For the text-containing cell, return its midpoint in [x, y] coordinate format. 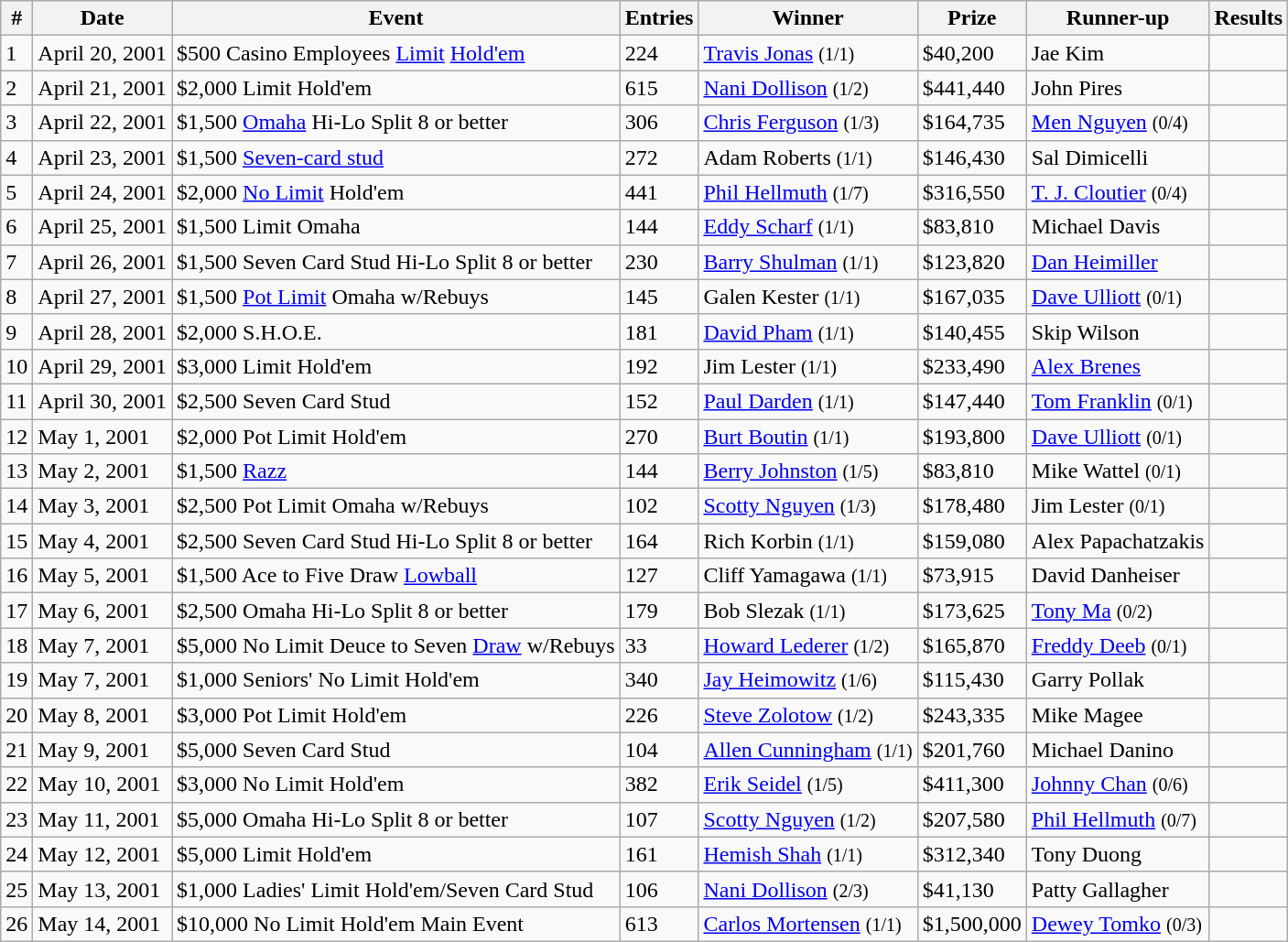
Winner [807, 18]
Tony Duong [1118, 854]
Nani Dollison (1/2) [807, 88]
23 [16, 819]
$1,500,000 [972, 924]
$5,000 Seven Card Stud [396, 750]
April 30, 2001 [103, 401]
May 5, 2001 [103, 576]
152 [659, 401]
181 [659, 331]
David Danheiser [1118, 576]
15 [16, 541]
$233,490 [972, 366]
April 26, 2001 [103, 262]
$193,800 [972, 437]
$164,735 [972, 123]
Cliff Yamagawa (1/1) [807, 576]
$167,035 [972, 297]
Adam Roberts (1/1) [807, 157]
$201,760 [972, 750]
Howard Lederer (1/2) [807, 645]
Tony Ma (0/2) [1118, 611]
164 [659, 541]
26 [16, 924]
127 [659, 576]
Sal Dimicelli [1118, 157]
$2,000 No Limit Hold'em [396, 192]
8 [16, 297]
Michael Danino [1118, 750]
161 [659, 854]
April 27, 2001 [103, 297]
3 [16, 123]
T. J. Cloutier (0/4) [1118, 192]
$146,430 [972, 157]
May 6, 2001 [103, 611]
May 13, 2001 [103, 889]
9 [16, 331]
Eddy Scharf (1/1) [807, 227]
19 [16, 680]
Scotty Nguyen (1/3) [807, 506]
April 22, 2001 [103, 123]
270 [659, 437]
$1,500 Limit Omaha [396, 227]
May 10, 2001 [103, 785]
April 21, 2001 [103, 88]
$312,340 [972, 854]
224 [659, 53]
$411,300 [972, 785]
Runner-up [1118, 18]
April 29, 2001 [103, 366]
Carlos Mortensen (1/1) [807, 924]
11 [16, 401]
$5,000 Limit Hold'em [396, 854]
192 [659, 366]
$1,500 Pot Limit Omaha w/Rebuys [396, 297]
Mike Wattel (0/1) [1118, 471]
$1,000 Ladies' Limit Hold'em/Seven Card Stud [396, 889]
13 [16, 471]
April 25, 2001 [103, 227]
Steve Zolotow (1/2) [807, 715]
Results [1249, 18]
$3,000 No Limit Hold'em [396, 785]
306 [659, 123]
Skip Wilson [1118, 331]
33 [659, 645]
April 24, 2001 [103, 192]
Garry Pollak [1118, 680]
Scotty Nguyen (1/2) [807, 819]
$1,500 Razz [396, 471]
$5,000 No Limit Deuce to Seven Draw w/Rebuys [396, 645]
18 [16, 645]
$3,000 Limit Hold'em [396, 366]
Barry Shulman (1/1) [807, 262]
May 11, 2001 [103, 819]
$207,580 [972, 819]
106 [659, 889]
$2,500 Seven Card Stud Hi-Lo Split 8 or better [396, 541]
6 [16, 227]
$40,200 [972, 53]
$2,500 Omaha Hi-Lo Split 8 or better [396, 611]
$73,915 [972, 576]
Date [103, 18]
613 [659, 924]
Phil Hellmuth (0/7) [1118, 819]
17 [16, 611]
Jim Lester (0/1) [1118, 506]
12 [16, 437]
$1,500 Seven Card Stud Hi-Lo Split 8 or better [396, 262]
April 20, 2001 [103, 53]
$1,500 Omaha Hi-Lo Split 8 or better [396, 123]
230 [659, 262]
24 [16, 854]
7 [16, 262]
$316,550 [972, 192]
John Pires [1118, 88]
May 2, 2001 [103, 471]
$441,440 [972, 88]
$1,000 Seniors' No Limit Hold'em [396, 680]
$2,500 Pot Limit Omaha w/Rebuys [396, 506]
May 9, 2001 [103, 750]
104 [659, 750]
Hemish Shah (1/1) [807, 854]
179 [659, 611]
May 8, 2001 [103, 715]
2 [16, 88]
$173,625 [972, 611]
22 [16, 785]
272 [659, 157]
Johnny Chan (0/6) [1118, 785]
$2,000 Pot Limit Hold'em [396, 437]
Berry Johnston (1/5) [807, 471]
Rich Korbin (1/1) [807, 541]
14 [16, 506]
16 [16, 576]
Erik Seidel (1/5) [807, 785]
$140,455 [972, 331]
April 23, 2001 [103, 157]
Bob Slezak (1/1) [807, 611]
May 12, 2001 [103, 854]
May 14, 2001 [103, 924]
$159,080 [972, 541]
$500 Casino Employees Limit Hold'em [396, 53]
Men Nguyen (0/4) [1118, 123]
Dan Heimiller [1118, 262]
$41,130 [972, 889]
Alex Papachatzakis [1118, 541]
Galen Kester (1/1) [807, 297]
$178,480 [972, 506]
Travis Jonas (1/1) [807, 53]
$10,000 No Limit Hold'em Main Event [396, 924]
$165,870 [972, 645]
Prize [972, 18]
$123,820 [972, 262]
# [16, 18]
Chris Ferguson (1/3) [807, 123]
Allen Cunningham (1/1) [807, 750]
Jae Kim [1118, 53]
Entries [659, 18]
107 [659, 819]
Mike Magee [1118, 715]
$2,500 Seven Card Stud [396, 401]
Nani Dollison (2/3) [807, 889]
April 28, 2001 [103, 331]
Michael Davis [1118, 227]
Jay Heimowitz (1/6) [807, 680]
340 [659, 680]
20 [16, 715]
Patty Gallagher [1118, 889]
May 4, 2001 [103, 541]
Alex Brenes [1118, 366]
Freddy Deeb (0/1) [1118, 645]
$2,000 S.H.O.E. [396, 331]
$2,000 Limit Hold'em [396, 88]
$147,440 [972, 401]
Phil Hellmuth (1/7) [807, 192]
Tom Franklin (0/1) [1118, 401]
$1,500 Ace to Five Draw Lowball [396, 576]
382 [659, 785]
May 3, 2001 [103, 506]
May 1, 2001 [103, 437]
25 [16, 889]
$5,000 Omaha Hi-Lo Split 8 or better [396, 819]
Burt Boutin (1/1) [807, 437]
Dewey Tomko (0/3) [1118, 924]
5 [16, 192]
226 [659, 715]
$243,335 [972, 715]
$115,430 [972, 680]
Event [396, 18]
Jim Lester (1/1) [807, 366]
David Pham (1/1) [807, 331]
145 [659, 297]
102 [659, 506]
441 [659, 192]
4 [16, 157]
Paul Darden (1/1) [807, 401]
1 [16, 53]
$3,000 Pot Limit Hold'em [396, 715]
615 [659, 88]
21 [16, 750]
10 [16, 366]
$1,500 Seven-card stud [396, 157]
